Identify which cell holds the provided text, then report its (x, y) central coordinate. 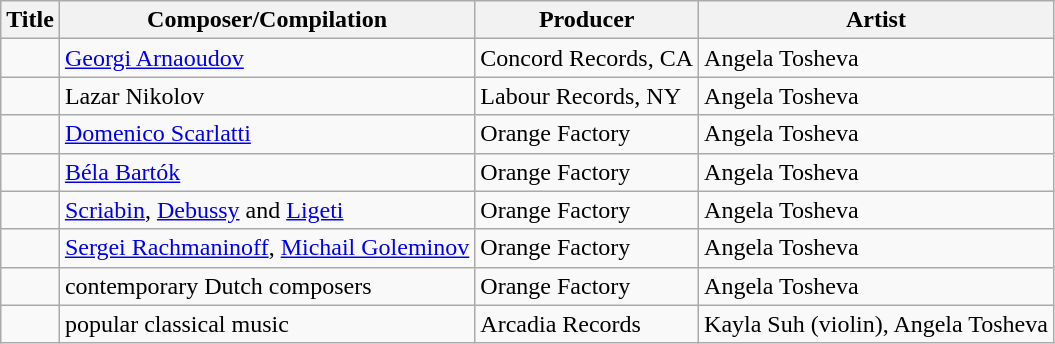
Scriabin, Debussy and Ligeti (266, 210)
Kayla Suh (violin), Angela Tosheva (876, 324)
Title (30, 20)
popular classical music (266, 324)
Béla Bartók (266, 172)
Producer (587, 20)
Arcadia Records (587, 324)
contemporary Dutch composers (266, 286)
Concord Records, CA (587, 58)
Artist (876, 20)
Labour Records, NY (587, 96)
Lazar Nikolov (266, 96)
Domenico Scarlatti (266, 134)
Composer/Compilation (266, 20)
Georgi Arnaoudov (266, 58)
Sergei Rachmaninoff, Michail Goleminov (266, 248)
